Output the (X, Y) coordinate of the center of the cell containing the given text.  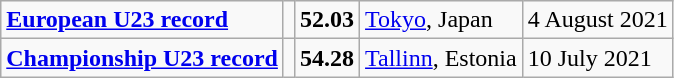
Tokyo, Japan (442, 20)
European U23 record (142, 20)
52.03 (326, 20)
10 July 2021 (598, 58)
54.28 (326, 58)
Tallinn, Estonia (442, 58)
4 August 2021 (598, 20)
Championship U23 record (142, 58)
